Scan for the cell matching the given text and deliver its (x, y) coordinate at center. 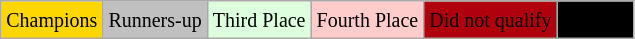
not held (595, 20)
Champions (52, 20)
Runners-up (155, 20)
Third Place (259, 20)
Did not qualify (490, 20)
Fourth Place (368, 20)
